Find where the given text appears and provide that cell's center as (x, y) coordinate. 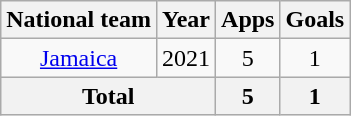
Year (186, 20)
Goals (315, 20)
Total (108, 96)
National team (79, 20)
Apps (248, 20)
Jamaica (79, 58)
2021 (186, 58)
